Scan for the cell matching the given text and deliver its (X, Y) coordinate at center. 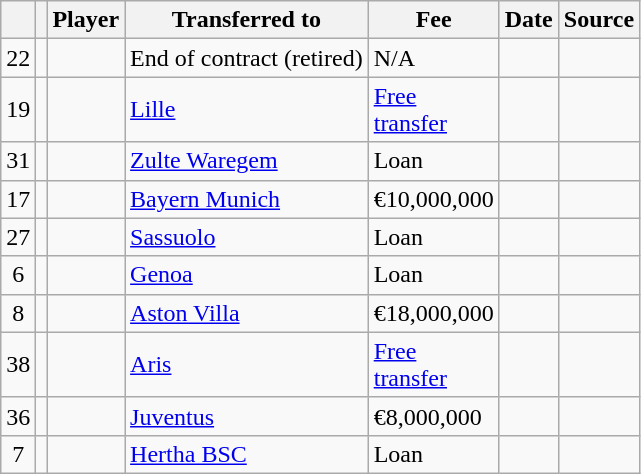
36 (18, 416)
38 (18, 364)
Juventus (247, 416)
Sassuolo (247, 237)
Aris (247, 364)
Lille (247, 110)
31 (18, 161)
Genoa (247, 275)
Source (598, 20)
Aston Villa (247, 313)
8 (18, 313)
Bayern Munich (247, 199)
6 (18, 275)
7 (18, 454)
End of contract (retired) (247, 58)
Zulte Waregem (247, 161)
Fee (434, 20)
Transferred to (247, 20)
Date (528, 20)
Hertha BSC (247, 454)
€10,000,000 (434, 199)
€8,000,000 (434, 416)
17 (18, 199)
22 (18, 58)
27 (18, 237)
19 (18, 110)
Player (86, 20)
N/A (434, 58)
€18,000,000 (434, 313)
